For the text-containing cell, return its midpoint in [x, y] coordinate format. 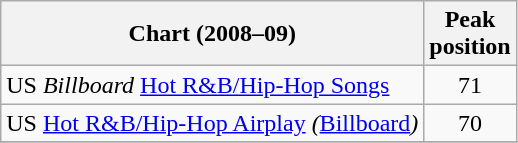
US Billboard Hot R&B/Hip-Hop Songs [212, 85]
70 [470, 123]
Chart (2008–09) [212, 34]
Peakposition [470, 34]
US Hot R&B/Hip-Hop Airplay (Billboard) [212, 123]
71 [470, 85]
